For the text-containing cell, return its midpoint in [x, y] coordinate format. 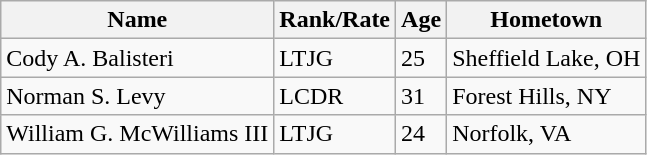
William G. McWilliams III [138, 134]
25 [422, 58]
Cody A. Balisteri [138, 58]
Hometown [546, 20]
Rank/Rate [335, 20]
Sheffield Lake, OH [546, 58]
24 [422, 134]
Norfolk, VA [546, 134]
Name [138, 20]
31 [422, 96]
Norman S. Levy [138, 96]
Age [422, 20]
Forest Hills, NY [546, 96]
LCDR [335, 96]
